Locate the cell with the specified text and output its (X, Y) center coordinate. 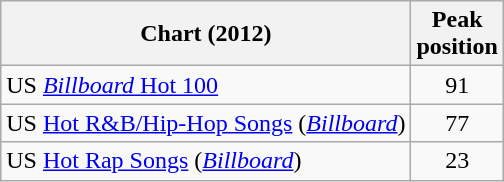
23 (457, 161)
US Hot R&B/Hip-Hop Songs (Billboard) (206, 123)
Chart (2012) (206, 34)
Peakposition (457, 34)
US Billboard Hot 100 (206, 85)
91 (457, 85)
US Hot Rap Songs (Billboard) (206, 161)
77 (457, 123)
